Scan for the cell matching the given text and deliver its [x, y] coordinate at center. 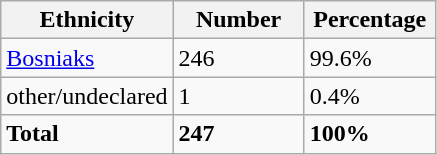
Number [238, 20]
1 [238, 96]
Total [87, 134]
Ethnicity [87, 20]
99.6% [370, 58]
246 [238, 58]
247 [238, 134]
other/undeclared [87, 96]
Percentage [370, 20]
100% [370, 134]
Bosniaks [87, 58]
0.4% [370, 96]
